Capture the cell that displays the provided text and extract its (X, Y) central coordinate. 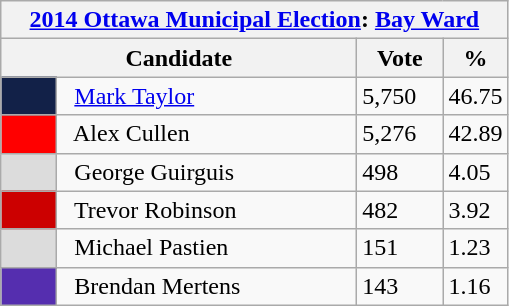
482 (400, 210)
Trevor Robinson (207, 210)
1.16 (476, 286)
3.92 (476, 210)
Vote (400, 58)
5,276 (400, 134)
143 (400, 286)
151 (400, 248)
Candidate (179, 58)
Michael Pastien (207, 248)
46.75 (476, 96)
498 (400, 172)
% (476, 58)
George Guirguis (207, 172)
1.23 (476, 248)
Alex Cullen (207, 134)
4.05 (476, 172)
42.89 (476, 134)
Brendan Mertens (207, 286)
5,750 (400, 96)
2014 Ottawa Municipal Election: Bay Ward (254, 20)
Mark Taylor (207, 96)
